Find where the given text appears and provide that cell's center as [x, y] coordinate. 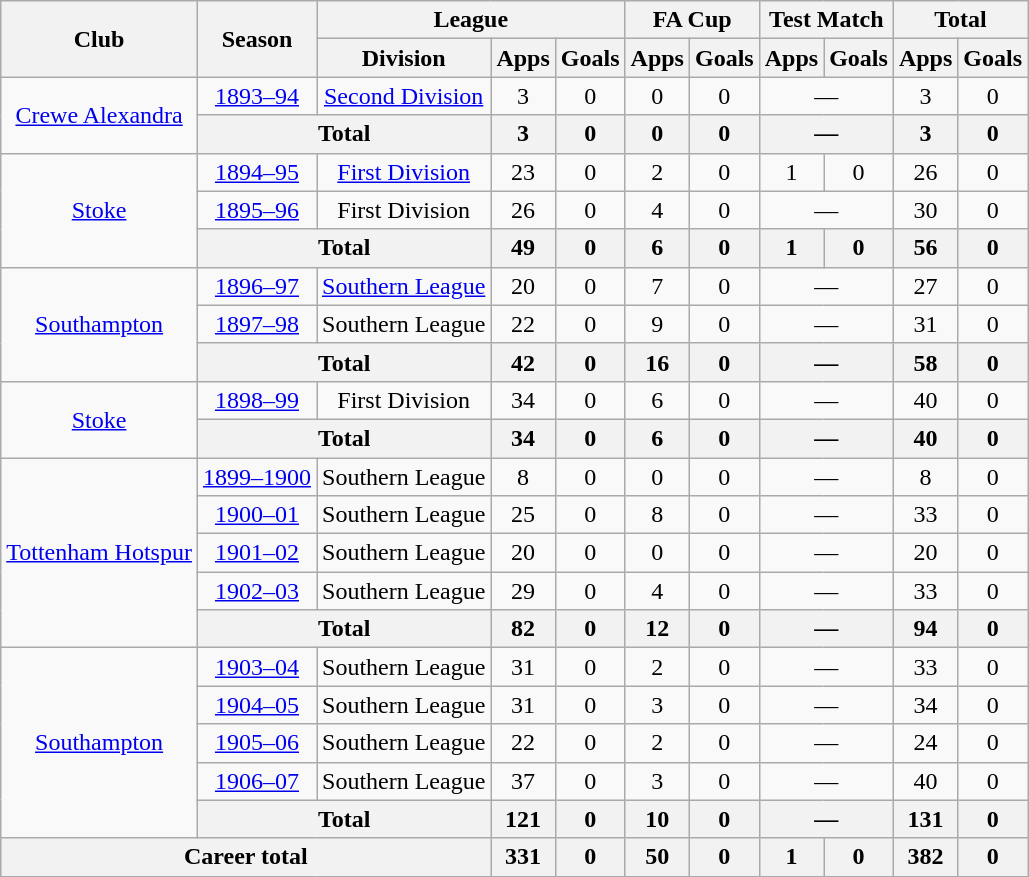
56 [925, 248]
Second Division [403, 96]
1901–02 [256, 553]
1902–03 [256, 591]
1893–94 [256, 96]
16 [657, 362]
9 [657, 324]
12 [657, 629]
Career total [246, 857]
Tottenham Hotspur [100, 553]
1900–01 [256, 515]
1897–98 [256, 324]
24 [925, 743]
30 [925, 210]
37 [523, 781]
1898–99 [256, 400]
25 [523, 515]
121 [523, 819]
1896–97 [256, 286]
131 [925, 819]
27 [925, 286]
FA Cup [692, 20]
50 [657, 857]
23 [523, 172]
1905–06 [256, 743]
1895–96 [256, 210]
7 [657, 286]
331 [523, 857]
1906–07 [256, 781]
382 [925, 857]
League [470, 20]
1894–95 [256, 172]
1903–04 [256, 667]
Club [100, 39]
Division [403, 58]
94 [925, 629]
1904–05 [256, 705]
10 [657, 819]
42 [523, 362]
Test Match [826, 20]
Season [256, 39]
82 [523, 629]
1899–1900 [256, 477]
29 [523, 591]
58 [925, 362]
Crewe Alexandra [100, 115]
49 [523, 248]
